Scan for the cell matching the given text and deliver its [X, Y] coordinate at center. 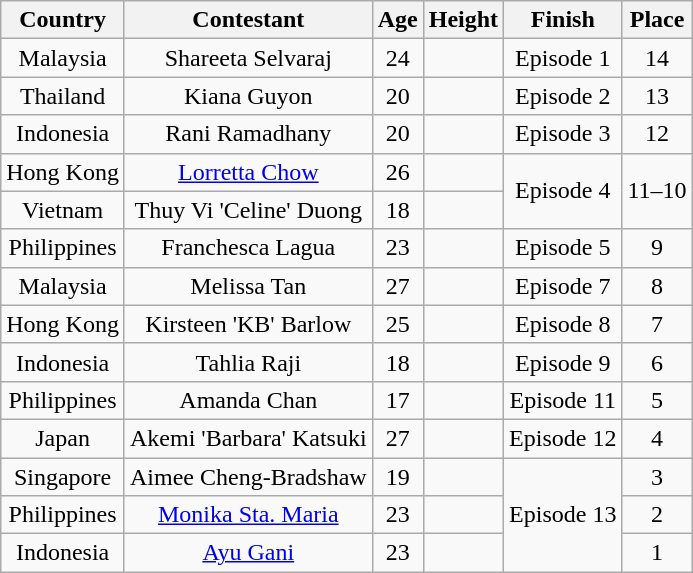
Age [398, 20]
Vietnam [63, 210]
Finish [563, 20]
24 [398, 58]
Amanda Chan [248, 400]
Episode 13 [563, 515]
3 [657, 477]
26 [398, 172]
Episode 2 [563, 96]
Thuy Vi 'Celine' Duong [248, 210]
25 [398, 324]
4 [657, 438]
13 [657, 96]
Episode 8 [563, 324]
Japan [63, 438]
Episode 1 [563, 58]
Tahlia Raji [248, 362]
19 [398, 477]
Contestant [248, 20]
Place [657, 20]
7 [657, 324]
Episode 7 [563, 286]
Episode 3 [563, 134]
Ayu Gani [248, 553]
9 [657, 248]
Country [63, 20]
Shareeta Selvaraj [248, 58]
17 [398, 400]
Lorretta Chow [248, 172]
Thailand [63, 96]
Singapore [63, 477]
6 [657, 362]
Episode 4 [563, 191]
14 [657, 58]
Episode 5 [563, 248]
Franchesca Lagua [248, 248]
2 [657, 515]
Episode 11 [563, 400]
Height [463, 20]
Melissa Tan [248, 286]
12 [657, 134]
5 [657, 400]
Monika Sta. Maria [248, 515]
Episode 12 [563, 438]
8 [657, 286]
Episode 9 [563, 362]
Kiana Guyon [248, 96]
1 [657, 553]
Akemi 'Barbara' Katsuki [248, 438]
Kirsteen 'KB' Barlow [248, 324]
11–10 [657, 191]
Aimee Cheng-Bradshaw [248, 477]
Rani Ramadhany [248, 134]
